For the text-containing cell, return its midpoint in [X, Y] coordinate format. 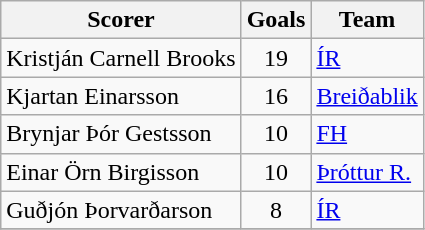
Brynjar Þór Gestsson [121, 134]
Kristján Carnell Brooks [121, 58]
8 [276, 210]
Breiðablik [367, 96]
Goals [276, 20]
Guðjón Þorvarðarson [121, 210]
Scorer [121, 20]
Þróttur R. [367, 172]
Einar Örn Birgisson [121, 172]
16 [276, 96]
FH [367, 134]
19 [276, 58]
Kjartan Einarsson [121, 96]
Team [367, 20]
